Determine the [X, Y] coordinate at the center of the cell enclosing the given text.  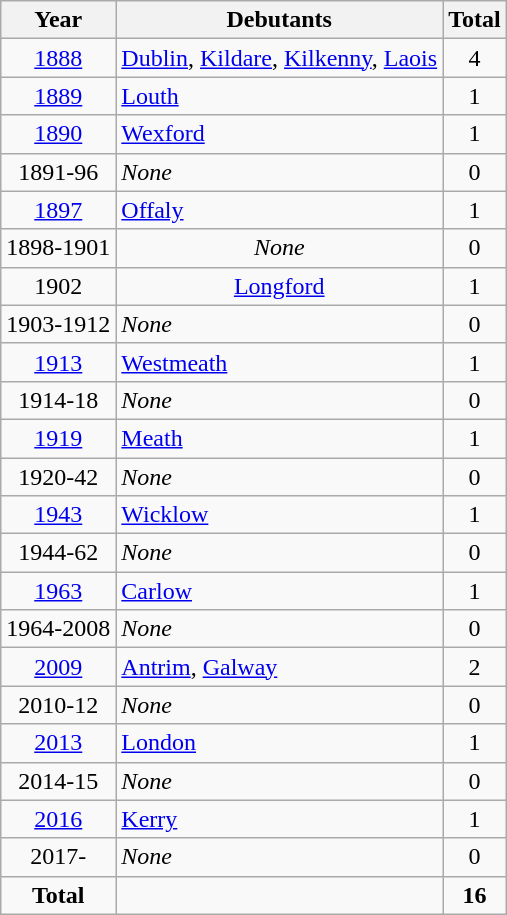
1888 [58, 58]
1902 [58, 286]
1897 [58, 210]
2017- [58, 857]
1898-1901 [58, 248]
Wexford [280, 134]
1913 [58, 362]
Longford [280, 286]
1944-62 [58, 553]
1964-2008 [58, 629]
Westmeath [280, 362]
1890 [58, 134]
2016 [58, 819]
Antrim, Galway [280, 667]
2009 [58, 667]
Carlow [280, 591]
Debutants [280, 20]
16 [475, 895]
1963 [58, 591]
1903-1912 [58, 324]
1914-18 [58, 400]
2010-12 [58, 705]
Meath [280, 438]
1889 [58, 96]
1891-96 [58, 172]
Year [58, 20]
Louth [280, 96]
Kerry [280, 819]
2 [475, 667]
1920-42 [58, 477]
London [280, 743]
2013 [58, 743]
1943 [58, 515]
2014-15 [58, 781]
Wicklow [280, 515]
1919 [58, 438]
Offaly [280, 210]
Dublin, Kildare, Kilkenny, Laois [280, 58]
4 [475, 58]
